Find where the given text appears and provide that cell's center as (x, y) coordinate. 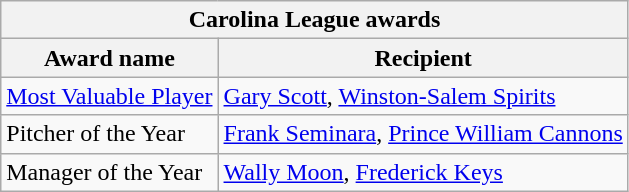
Frank Seminara, Prince William Cannons (423, 134)
Award name (110, 58)
Manager of the Year (110, 172)
Recipient (423, 58)
Wally Moon, Frederick Keys (423, 172)
Gary Scott, Winston-Salem Spirits (423, 96)
Most Valuable Player (110, 96)
Carolina League awards (315, 20)
Pitcher of the Year (110, 134)
